From the cell containing the given text, extract its center point as (X, Y) coordinate. 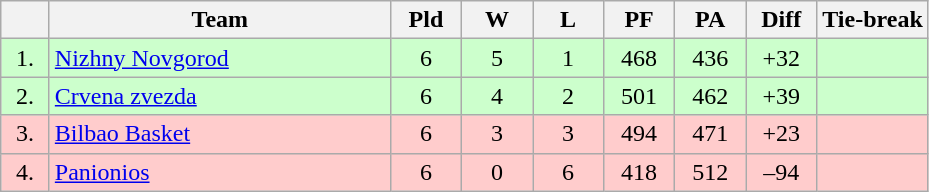
L (568, 20)
PA (710, 20)
Nizhny Novgorod (220, 58)
PF (640, 20)
–94 (782, 172)
2 (568, 96)
+23 (782, 134)
Diff (782, 20)
W (496, 20)
468 (640, 58)
501 (640, 96)
4 (496, 96)
Crvena zvezda (220, 96)
+32 (782, 58)
436 (710, 58)
1 (568, 58)
4. (26, 172)
Team (220, 20)
3. (26, 134)
512 (710, 172)
5 (496, 58)
494 (640, 134)
+39 (782, 96)
418 (640, 172)
462 (710, 96)
2. (26, 96)
471 (710, 134)
Pld (426, 20)
Tie-break (873, 20)
Bilbao Basket (220, 134)
Panionios (220, 172)
1. (26, 58)
0 (496, 172)
